Detect which cell encompasses the target text, then output its [X, Y] center coordinate. 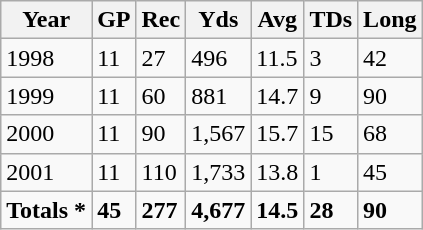
Rec [161, 20]
9 [331, 96]
11.5 [278, 58]
3 [331, 58]
13.8 [278, 172]
60 [161, 96]
42 [390, 58]
2001 [46, 172]
2000 [46, 134]
Avg [278, 20]
14.7 [278, 96]
1999 [46, 96]
27 [161, 58]
14.5 [278, 210]
4,677 [218, 210]
15.7 [278, 134]
68 [390, 134]
Long [390, 20]
881 [218, 96]
1 [331, 172]
277 [161, 210]
1,567 [218, 134]
Year [46, 20]
GP [114, 20]
TDs [331, 20]
1998 [46, 58]
Totals * [46, 210]
110 [161, 172]
496 [218, 58]
Yds [218, 20]
28 [331, 210]
1,733 [218, 172]
15 [331, 134]
